Capture the cell that displays the provided text and extract its (x, y) central coordinate. 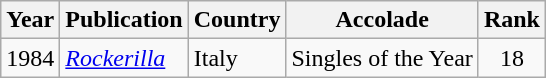
1984 (30, 58)
Rockerilla (124, 58)
Rank (512, 20)
Country (237, 20)
Year (30, 20)
Publication (124, 20)
18 (512, 58)
Singles of the Year (382, 58)
Italy (237, 58)
Accolade (382, 20)
